For the text-containing cell, return its midpoint in (x, y) coordinate format. 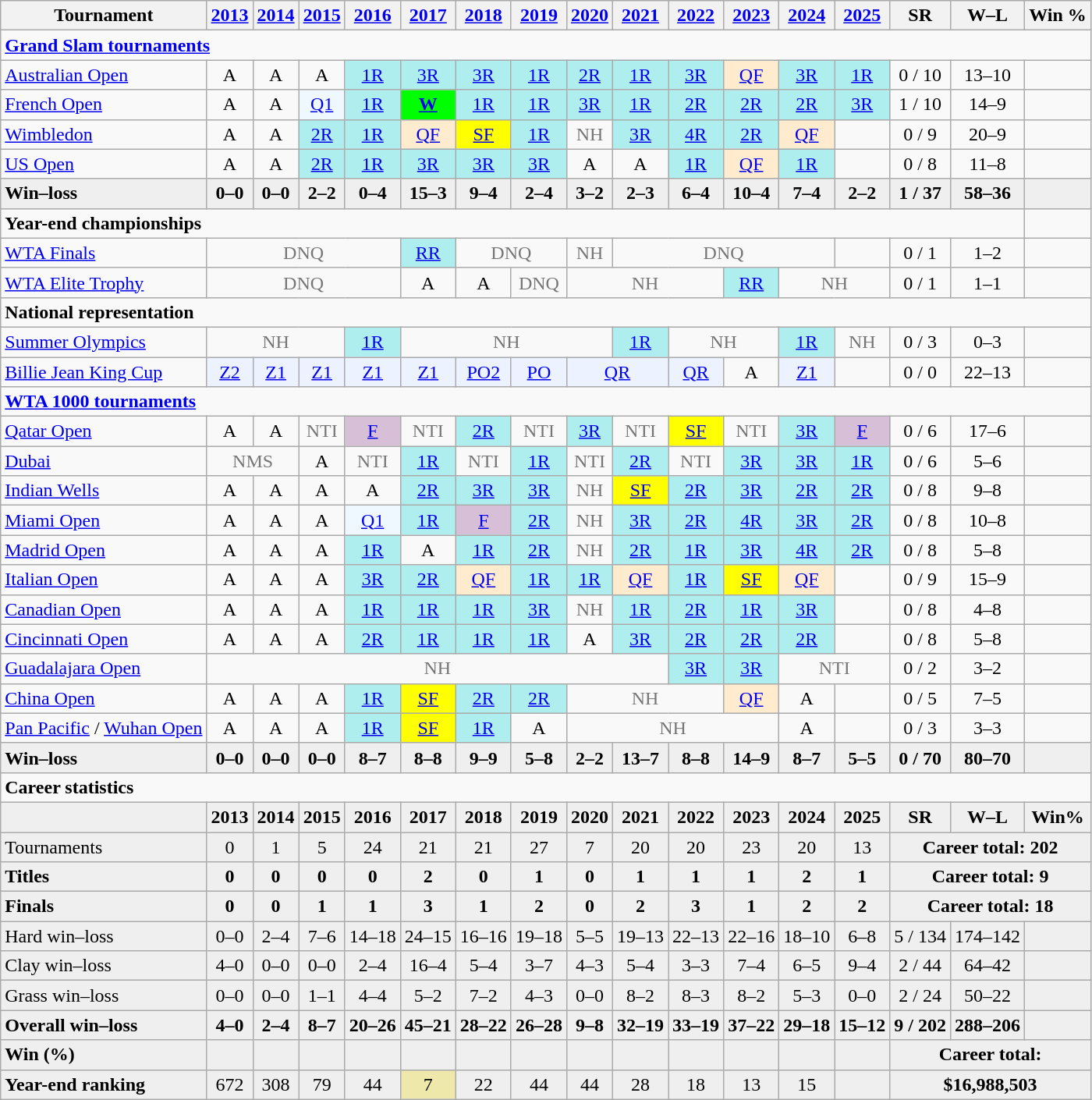
WTA Elite Trophy (104, 282)
79 (321, 1084)
32–19 (641, 1025)
0 / 2 (920, 669)
0 / 70 (920, 758)
NMS (253, 461)
29–18 (807, 1025)
13–7 (641, 758)
16–16 (484, 936)
US Open (104, 164)
Career total: 18 (991, 907)
6–8 (863, 936)
PO (538, 372)
18–10 (807, 936)
5 / 134 (920, 936)
0 / 0 (920, 372)
Billie Jean King Cup (104, 372)
Career statistics (546, 787)
Pan Pacific / Wuhan Open (104, 728)
Career total: 202 (991, 846)
Grass win–loss (104, 995)
WTA Finals (104, 253)
0 / 10 (920, 75)
$16,988,503 (991, 1084)
27 (538, 846)
Indian Wells (104, 491)
4–4 (373, 995)
14–18 (373, 936)
672 (229, 1084)
2 / 24 (920, 995)
Guadalajara Open (104, 669)
33–19 (696, 1025)
Tournaments (104, 846)
French Open (104, 105)
10–4 (752, 193)
0 / 5 (920, 698)
26–28 (538, 1025)
PO2 (484, 372)
5 (321, 846)
16–4 (427, 966)
China Open (104, 698)
11–8 (987, 164)
58–36 (987, 193)
7–5 (987, 698)
17–6 (987, 431)
Hard win–loss (104, 936)
Wimbledon (104, 134)
15–3 (427, 193)
6–4 (696, 193)
13–10 (987, 75)
W (427, 105)
Year-end ranking (104, 1084)
7–6 (321, 936)
20–9 (987, 134)
Miami Open (104, 520)
Career total: 9 (991, 877)
9–9 (484, 758)
Madrid Open (104, 550)
Cincinnati Open (104, 639)
2 / 44 (920, 966)
5–3 (807, 995)
Career total: (991, 1055)
308 (276, 1084)
23 (752, 846)
0–4 (373, 193)
2–3 (641, 193)
45–21 (427, 1025)
50–22 (987, 995)
Year-end championships (513, 223)
4–8 (987, 609)
10–8 (987, 520)
22 (484, 1084)
0–3 (987, 342)
8–3 (696, 995)
5–2 (427, 995)
Italian Open (104, 580)
7–2 (484, 995)
Win % (1058, 16)
18 (696, 1084)
Qatar Open (104, 431)
3–7 (538, 966)
5–6 (987, 461)
22–16 (752, 936)
288–206 (987, 1025)
Clay win–loss (104, 966)
Tournament (104, 16)
20–26 (373, 1025)
174–142 (987, 936)
Titles (104, 877)
1 / 10 (920, 105)
Canadian Open (104, 609)
15 (807, 1084)
15–9 (987, 580)
1–2 (987, 253)
National representation (546, 312)
15–12 (863, 1025)
Dubai (104, 461)
Z2 (229, 372)
WTA 1000 tournaments (546, 402)
Win (%) (104, 1055)
64–42 (987, 966)
24 (373, 846)
6–5 (807, 966)
19–13 (641, 936)
80–70 (987, 758)
Win% (1058, 817)
Overall win–loss (104, 1025)
28–22 (484, 1025)
24–15 (427, 936)
28 (641, 1084)
Finals (104, 907)
Summer Olympics (104, 342)
Australian Open (104, 75)
9 / 202 (920, 1025)
Grand Slam tournaments (546, 45)
19–18 (538, 936)
37–22 (752, 1025)
1 / 37 (920, 193)
